Find where the given text appears and provide that cell's center as (x, y) coordinate. 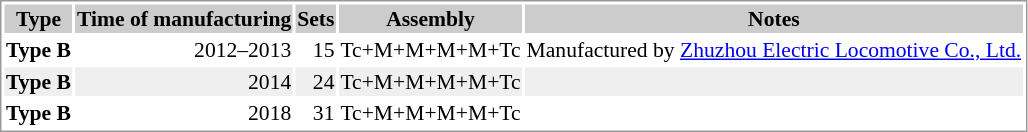
2018 (184, 113)
31 (316, 113)
Type (38, 18)
Assembly (430, 18)
Sets (316, 18)
2014 (184, 82)
2012–2013 (184, 50)
Manufactured by Zhuzhou Electric Locomotive Co., Ltd. (774, 50)
Time of manufacturing (184, 18)
Notes (774, 18)
24 (316, 82)
15 (316, 50)
